Provide the [X, Y] coordinate of the cell's center where the given text is located.  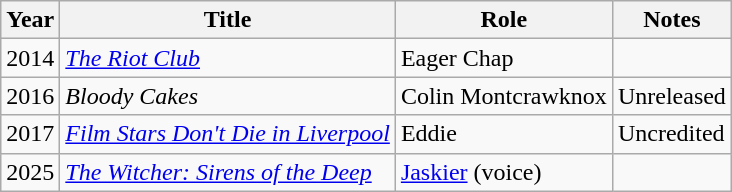
2025 [30, 172]
Role [504, 20]
2016 [30, 96]
Uncredited [672, 134]
Film Stars Don't Die in Liverpool [228, 134]
Eager Chap [504, 58]
Notes [672, 20]
Eddie [504, 134]
The Witcher: Sirens of the Deep [228, 172]
Jaskier (voice) [504, 172]
Bloody Cakes [228, 96]
Colin Montcrawknox [504, 96]
2014 [30, 58]
Title [228, 20]
The Riot Club [228, 58]
Unreleased [672, 96]
Year [30, 20]
2017 [30, 134]
